Find where the given text appears and provide that cell's center as (x, y) coordinate. 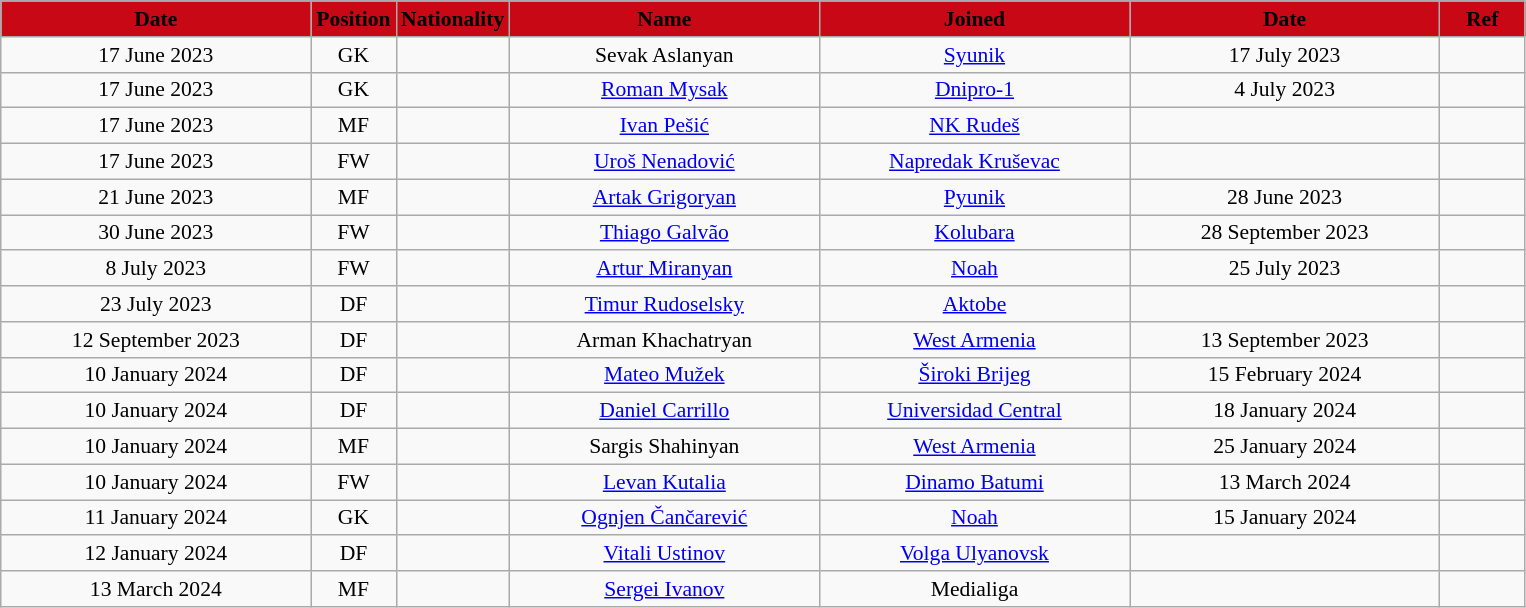
15 February 2024 (1285, 375)
Name (664, 19)
Sargis Shahinyan (664, 447)
Pyunik (974, 197)
11 January 2024 (156, 518)
28 June 2023 (1285, 197)
Ognjen Čančarević (664, 518)
8 July 2023 (156, 269)
Volga Ulyanovsk (974, 554)
Sevak Aslanyan (664, 55)
4 July 2023 (1285, 90)
12 September 2023 (156, 340)
18 January 2024 (1285, 411)
15 January 2024 (1285, 518)
28 September 2023 (1285, 233)
23 July 2023 (156, 304)
Joined (974, 19)
21 June 2023 (156, 197)
Široki Brijeg (974, 375)
Levan Kutalia (664, 482)
Nationality (452, 19)
30 June 2023 (156, 233)
Dnipro-1 (974, 90)
17 July 2023 (1285, 55)
Uroš Nenadović (664, 162)
Timur Rudoselsky (664, 304)
12 January 2024 (156, 554)
Napredak Kruševac (974, 162)
Arman Khachatryan (664, 340)
Position (354, 19)
NK Rudeš (974, 126)
Aktobe (974, 304)
Dinamo Batumi (974, 482)
Thiago Galvão (664, 233)
Ivan Pešić (664, 126)
Artak Grigoryan (664, 197)
Sergei Ivanov (664, 589)
Daniel Carrillo (664, 411)
Syunik (974, 55)
Kolubara (974, 233)
Ref (1482, 19)
Vitali Ustinov (664, 554)
Artur Miranyan (664, 269)
25 January 2024 (1285, 447)
Roman Mysak (664, 90)
25 July 2023 (1285, 269)
Medialiga (974, 589)
Mateo Mužek (664, 375)
Universidad Central (974, 411)
13 September 2023 (1285, 340)
